Return (x, y) of the center of cell containing provided text 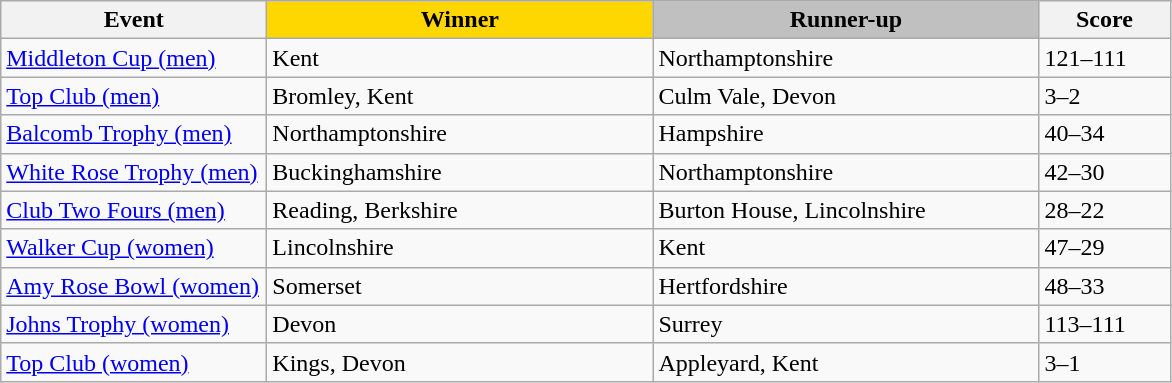
Buckinghamshire (460, 172)
Top Club (women) (134, 362)
Hertfordshire (846, 286)
Johns Trophy (women) (134, 324)
Walker Cup (women) (134, 248)
Culm Vale, Devon (846, 96)
Somerset (460, 286)
Middleton Cup (men) (134, 58)
3–1 (1104, 362)
Top Club (men) (134, 96)
Burton House, Lincolnshire (846, 210)
Score (1104, 20)
Kings, Devon (460, 362)
Event (134, 20)
Surrey (846, 324)
121–111 (1104, 58)
Amy Rose Bowl (women) (134, 286)
47–29 (1104, 248)
Runner-up (846, 20)
Reading, Berkshire (460, 210)
Appleyard, Kent (846, 362)
White Rose Trophy (men) (134, 172)
Bromley, Kent (460, 96)
3–2 (1104, 96)
28–22 (1104, 210)
40–34 (1104, 134)
Devon (460, 324)
42–30 (1104, 172)
113–111 (1104, 324)
Lincolnshire (460, 248)
Winner (460, 20)
Balcomb Trophy (men) (134, 134)
Club Two Fours (men) (134, 210)
Hampshire (846, 134)
48–33 (1104, 286)
